Scan for the cell matching the given text and deliver its (X, Y) coordinate at center. 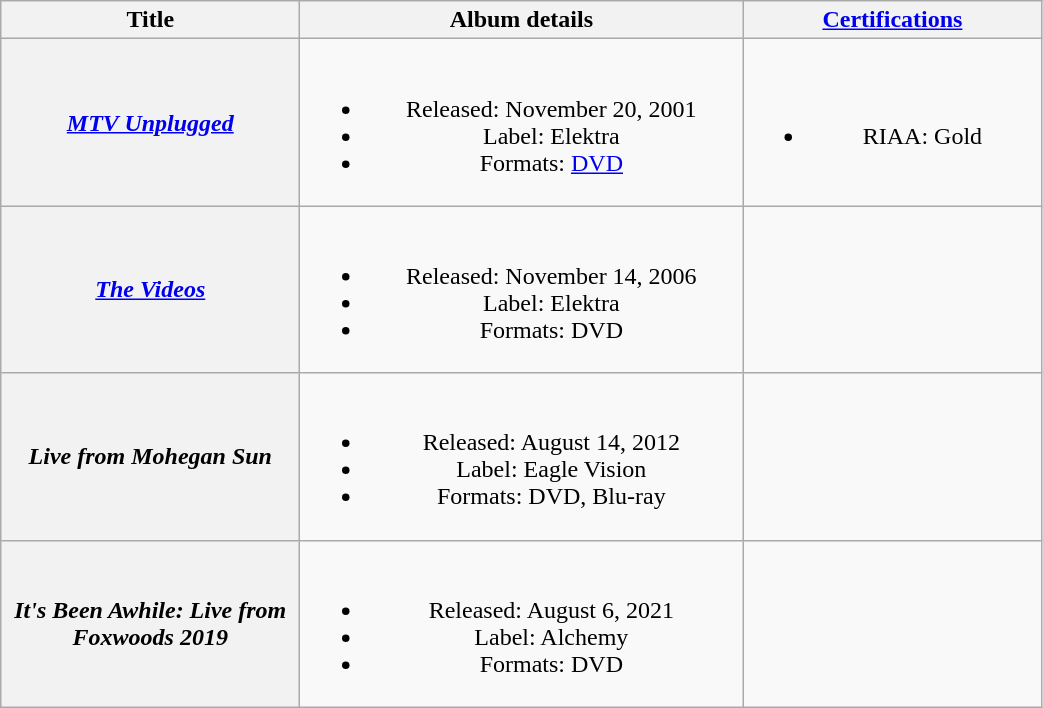
Title (150, 20)
It's Been Awhile: Live from Foxwoods 2019 (150, 624)
Album details (522, 20)
Released: November 20, 2001Label: ElektraFormats: DVD (522, 122)
Released: August 14, 2012Label: Eagle VisionFormats: DVD, Blu-ray (522, 456)
Released: August 6, 2021Label: AlchemyFormats: DVD (522, 624)
RIAA: Gold (892, 122)
Live from Mohegan Sun (150, 456)
The Videos (150, 290)
Released: November 14, 2006Label: ElektraFormats: DVD (522, 290)
Certifications (892, 20)
MTV Unplugged (150, 122)
